Capture the cell that displays the provided text and extract its (x, y) central coordinate. 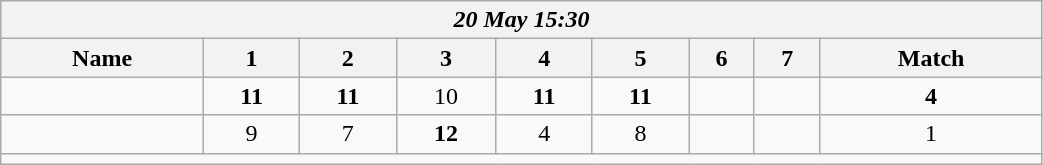
2 (348, 58)
Match (931, 58)
8 (640, 134)
12 (446, 134)
10 (446, 96)
3 (446, 58)
6 (722, 58)
5 (640, 58)
20 May 15:30 (522, 20)
9 (251, 134)
Name (102, 58)
